Output the (X, Y) coordinate of the center of the cell containing the given text.  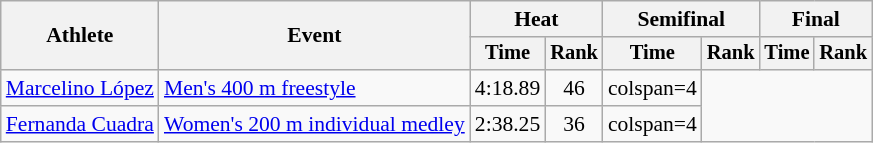
46 (574, 88)
Marcelino López (80, 88)
Event (314, 36)
2:38.25 (508, 124)
Women's 200 m individual medley (314, 124)
Fernanda Cuadra (80, 124)
Semifinal (682, 19)
4:18.89 (508, 88)
Heat (536, 19)
Athlete (80, 36)
Men's 400 m freestyle (314, 88)
36 (574, 124)
Final (815, 19)
